For the text-containing cell, return its midpoint in [x, y] coordinate format. 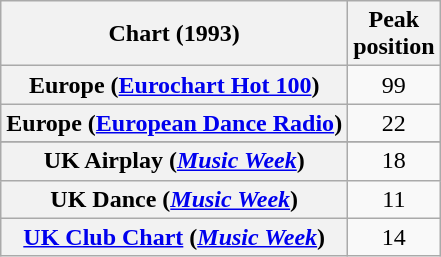
18 [394, 161]
Europe (European Dance Radio) [174, 123]
22 [394, 123]
Peakposition [394, 34]
99 [394, 85]
Europe (Eurochart Hot 100) [174, 85]
UK Club Chart (Music Week) [174, 237]
UK Dance (Music Week) [174, 199]
Chart (1993) [174, 34]
11 [394, 199]
UK Airplay (Music Week) [174, 161]
14 [394, 237]
